Detect which cell encompasses the target text, then output its (x, y) center coordinate. 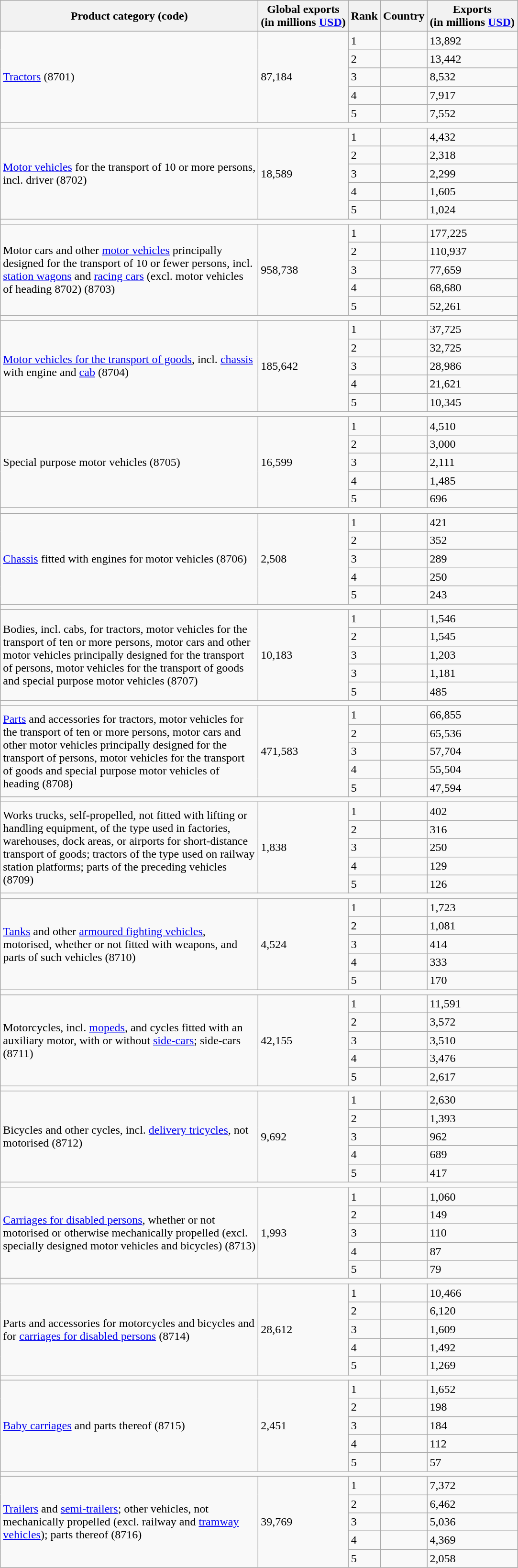
13,442 (472, 59)
66,855 (472, 715)
28,612 (303, 1329)
7,372 (472, 1485)
7,917 (472, 95)
1,024 (472, 210)
3,476 (472, 1059)
13,892 (472, 41)
1,181 (472, 673)
689 (472, 1155)
32,725 (472, 348)
129 (472, 866)
Baby carriages and parts thereof (8715) (129, 1425)
Special purpose motor vehicles (8705) (129, 462)
77,659 (472, 270)
962 (472, 1137)
Trailers and semi-trailers; other vehicles, not mechanically propelled (excl. railway and tramway vehicles); parts thereof (8716) (129, 1522)
1,545 (472, 637)
3,572 (472, 1022)
2,318 (472, 155)
5,036 (472, 1522)
1,838 (303, 848)
42,155 (303, 1040)
126 (472, 884)
4,369 (472, 1540)
1,609 (472, 1329)
10,466 (472, 1293)
289 (472, 559)
57,704 (472, 751)
Global exports(in millions USD) (303, 16)
16,599 (303, 462)
1,546 (472, 618)
4,510 (472, 426)
Exports(in millions USD) (472, 16)
18,589 (303, 173)
21,621 (472, 384)
184 (472, 1425)
2,630 (472, 1100)
7,552 (472, 113)
1,723 (472, 907)
Country (404, 16)
2,299 (472, 173)
Bicycles and other cycles, incl. delivery tricycles, not motorised (8712) (129, 1137)
4,524 (303, 944)
Tanks and other armoured fighting vehicles, motorised, whether or not fitted with weapons, and parts of such vehicles (8710) (129, 944)
9,692 (303, 1137)
185,642 (303, 366)
3,000 (472, 444)
316 (472, 829)
417 (472, 1173)
4,432 (472, 137)
1,203 (472, 655)
87 (472, 1251)
402 (472, 811)
Product category (code) (129, 16)
87,184 (303, 77)
1,060 (472, 1196)
Rank (364, 16)
79 (472, 1270)
243 (472, 595)
Tractors (8701) (129, 77)
Motor vehicles for the transport of 10 or more persons, incl. driver (8702) (129, 173)
149 (472, 1215)
1,492 (472, 1347)
Motorcycles, incl. mopeds, and cycles fitted with an auxiliary motor, with or without side-cars; side-cars (8711) (129, 1040)
112 (472, 1444)
958,738 (303, 270)
2,111 (472, 462)
471,583 (303, 751)
47,594 (472, 788)
110 (472, 1233)
6,462 (472, 1503)
1,652 (472, 1389)
52,261 (472, 306)
Parts and accessories for motorcycles and bicycles and for carriages for disabled persons (8714) (129, 1329)
110,937 (472, 252)
170 (472, 980)
8,532 (472, 77)
1,993 (303, 1233)
414 (472, 944)
Motor vehicles for the transport of goods, incl. chassis with engine and cab (8704) (129, 366)
57 (472, 1462)
10,345 (472, 402)
11,591 (472, 1004)
1,605 (472, 191)
1,393 (472, 1118)
10,183 (303, 655)
1,269 (472, 1366)
696 (472, 499)
1,485 (472, 481)
Chassis fitted with engines for motor vehicles (8706) (129, 559)
2,508 (303, 559)
2,058 (472, 1558)
68,680 (472, 288)
2,451 (303, 1425)
421 (472, 522)
177,225 (472, 233)
2,617 (472, 1077)
28,986 (472, 366)
65,536 (472, 733)
485 (472, 691)
6,120 (472, 1311)
198 (472, 1407)
55,504 (472, 770)
3,510 (472, 1040)
352 (472, 541)
39,769 (303, 1522)
1,081 (472, 926)
333 (472, 962)
37,725 (472, 330)
